Locate the cell with the specified text and output its (X, Y) center coordinate. 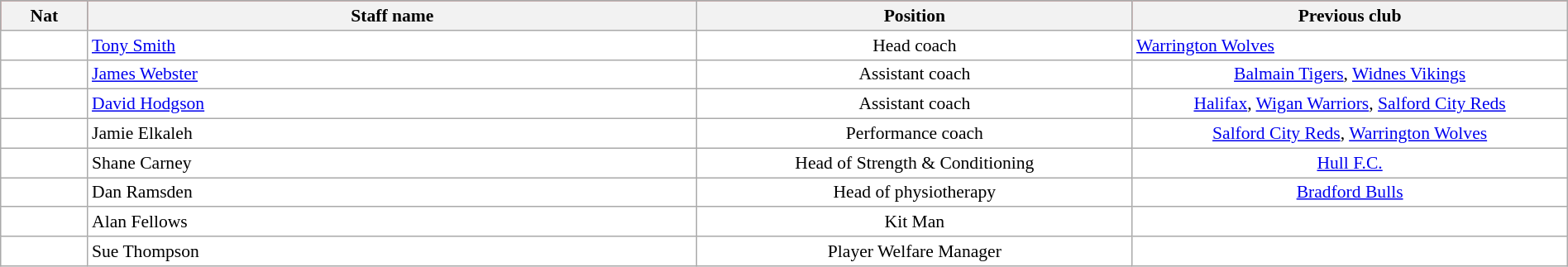
Performance coach (915, 134)
Alan Fellows (392, 222)
Head coach (915, 45)
Dan Ramsden (392, 193)
Jamie Elkaleh (392, 134)
David Hodgson (392, 104)
Head of Strength & Conditioning (915, 163)
Warrington Wolves (1350, 45)
Staff name (392, 16)
Head of physiotherapy (915, 193)
Halifax, Wigan Warriors, Salford City Reds (1350, 104)
James Webster (392, 74)
Tony Smith (392, 45)
Balmain Tigers, Widnes Vikings (1350, 74)
Kit Man (915, 222)
Shane Carney (392, 163)
Sue Thompson (392, 251)
Bradford Bulls (1350, 193)
Position (915, 16)
Salford City Reds, Warrington Wolves (1350, 134)
Hull F.C. (1350, 163)
Player Welfare Manager (915, 251)
Previous club (1350, 16)
Nat (45, 16)
